For the text-containing cell, return its midpoint in (x, y) coordinate format. 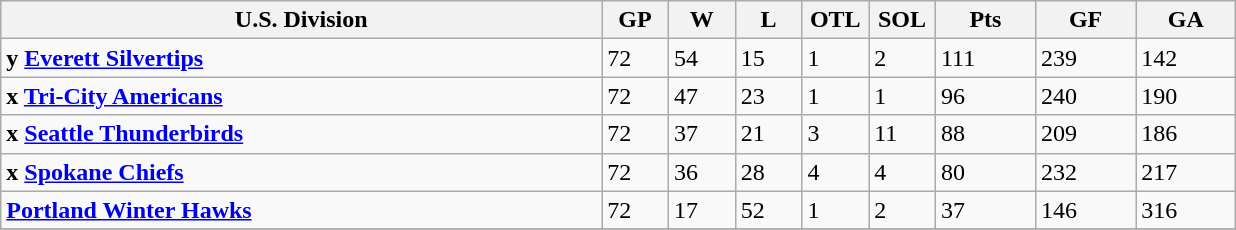
36 (702, 172)
316 (1186, 210)
88 (985, 134)
96 (985, 96)
OTL (836, 20)
x Seattle Thunderbirds (302, 134)
3 (836, 134)
232 (1086, 172)
54 (702, 58)
80 (985, 172)
52 (768, 210)
x Tri-City Americans (302, 96)
217 (1186, 172)
47 (702, 96)
240 (1086, 96)
209 (1086, 134)
142 (1186, 58)
W (702, 20)
17 (702, 210)
239 (1086, 58)
x Spokane Chiefs (302, 172)
Pts (985, 20)
15 (768, 58)
y Everett Silvertips (302, 58)
GF (1086, 20)
186 (1186, 134)
190 (1186, 96)
21 (768, 134)
28 (768, 172)
146 (1086, 210)
Portland Winter Hawks (302, 210)
111 (985, 58)
GP (636, 20)
GA (1186, 20)
SOL (902, 20)
11 (902, 134)
U.S. Division (302, 20)
L (768, 20)
23 (768, 96)
